Return the [x, y] coordinate for the center point of the cell that contains the specified text.  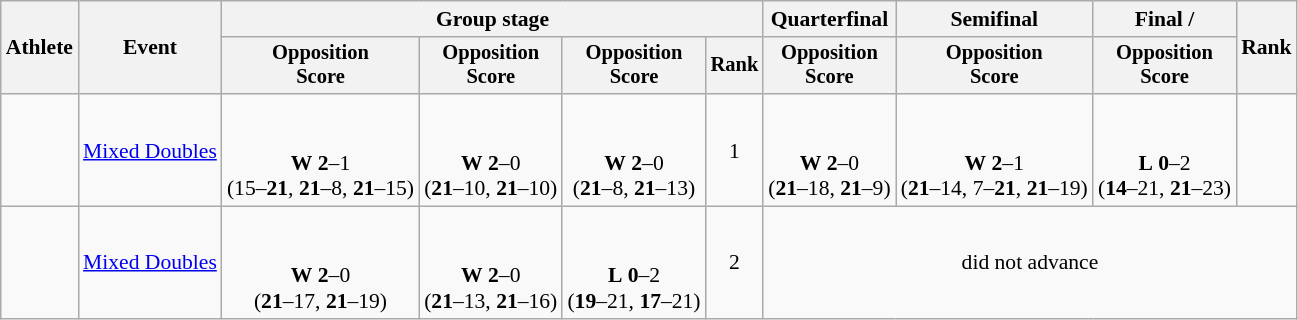
Final / [1164, 19]
W 2–0 (21–10, 21–10) [490, 150]
W 2–0 (21–17, 21–19) [320, 263]
1 [735, 150]
W 2–1 (15–21, 21–8, 21–15) [320, 150]
Event [150, 48]
L 0–2 (14–21, 21–23) [1164, 150]
W 2–0 (21–13, 21–16) [490, 263]
L 0–2 (19–21, 17–21) [634, 263]
W 2–0 (21–8, 21–13) [634, 150]
did not advance [1030, 263]
W 2–0 (21–18, 21–9) [829, 150]
Group stage [492, 19]
Quarterfinal [829, 19]
Athlete [40, 48]
2 [735, 263]
Semifinal [994, 19]
W 2–1 (21–14, 7–21, 21–19) [994, 150]
